Provide the [x, y] coordinate of the cell's center where the given text is located.  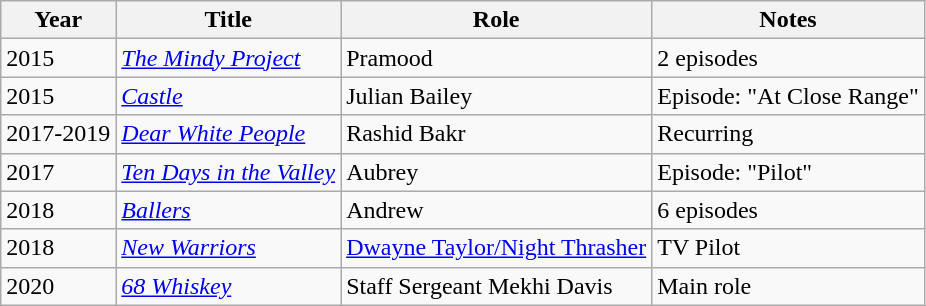
Notes [788, 20]
2020 [58, 286]
Ten Days in the Valley [228, 172]
Role [496, 20]
Episode: "Pilot" [788, 172]
Staff Sergeant Mekhi Davis [496, 286]
Episode: "At Close Range" [788, 96]
New Warriors [228, 248]
Pramood [496, 58]
Aubrey [496, 172]
Main role [788, 286]
Dear White People [228, 134]
Dwayne Taylor/Night Thrasher [496, 248]
Rashid Bakr [496, 134]
TV Pilot [788, 248]
6 episodes [788, 210]
2017 [58, 172]
Andrew [496, 210]
Recurring [788, 134]
2017-2019 [58, 134]
Castle [228, 96]
Year [58, 20]
Julian Bailey [496, 96]
Ballers [228, 210]
68 Whiskey [228, 286]
2 episodes [788, 58]
Title [228, 20]
The Mindy Project [228, 58]
